Search for the cell housing the specified text and yield its (x, y) center coordinate. 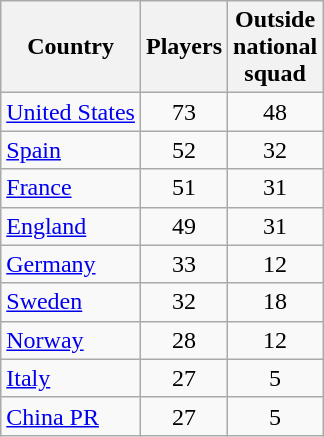
33 (184, 264)
18 (276, 302)
Players (184, 47)
52 (184, 150)
Italy (71, 378)
Germany (71, 264)
48 (276, 112)
France (71, 188)
Sweden (71, 302)
England (71, 226)
Country (71, 47)
China PR (71, 416)
49 (184, 226)
51 (184, 188)
28 (184, 340)
Spain (71, 150)
Outsidenationalsquad (276, 47)
Norway (71, 340)
United States (71, 112)
73 (184, 112)
